Extract the (X, Y) coordinate from the center of the cell holding the provided text.  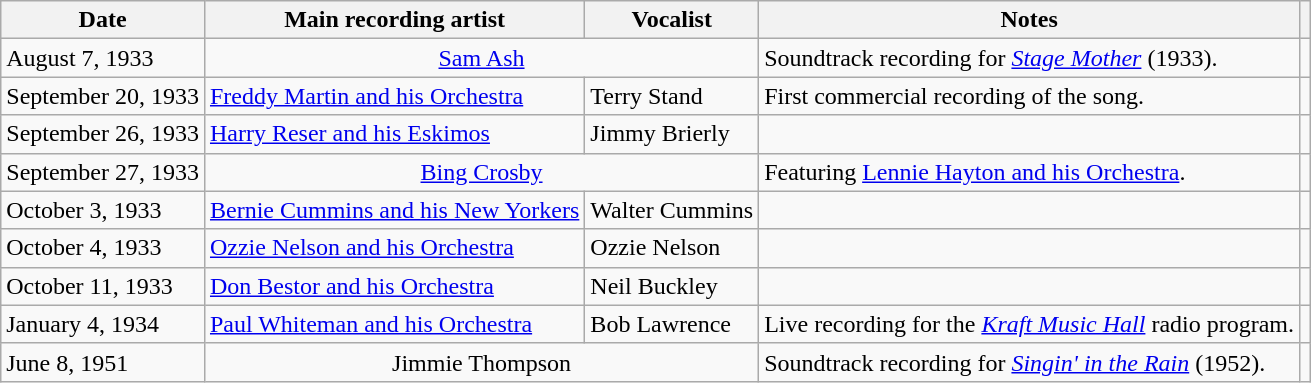
October 3, 1933 (103, 210)
Jimmy Brierly (672, 134)
January 4, 1934 (103, 324)
Vocalist (672, 20)
Don Bestor and his Orchestra (394, 286)
June 8, 1951 (103, 362)
Bing Crosby (481, 172)
Live recording for the Kraft Music Hall radio program. (1030, 324)
First commercial recording of the song. (1030, 96)
Sam Ash (481, 58)
Ozzie Nelson and his Orchestra (394, 248)
Soundtrack recording for Singin' in the Rain (1952). (1030, 362)
Featuring Lennie Hayton and his Orchestra. (1030, 172)
Terry Stand (672, 96)
Bob Lawrence (672, 324)
Walter Cummins (672, 210)
Bernie Cummins and his New Yorkers (394, 210)
September 20, 1933 (103, 96)
Paul Whiteman and his Orchestra (394, 324)
Notes (1030, 20)
Main recording artist (394, 20)
Ozzie Nelson (672, 248)
Jimmie Thompson (481, 362)
September 27, 1933 (103, 172)
October 4, 1933 (103, 248)
Soundtrack recording for Stage Mother (1933). (1030, 58)
Freddy Martin and his Orchestra (394, 96)
September 26, 1933 (103, 134)
October 11, 1933 (103, 286)
Harry Reser and his Eskimos (394, 134)
Date (103, 20)
Neil Buckley (672, 286)
August 7, 1933 (103, 58)
